From the cell containing the given text, extract its center point as [x, y] coordinate. 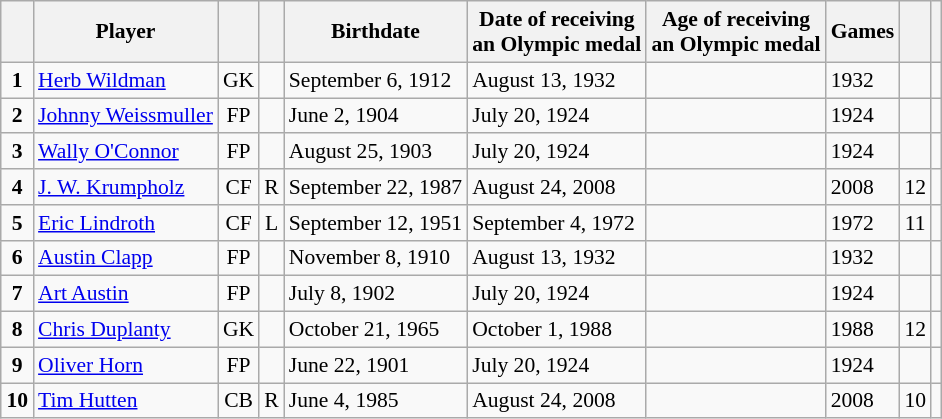
Wally O'Connor [126, 152]
CB [238, 401]
9 [17, 365]
8 [17, 330]
1988 [863, 330]
5 [17, 223]
Games [863, 32]
Johnny Weissmuller [126, 116]
October 21, 1965 [376, 330]
June 2, 1904 [376, 116]
1 [17, 80]
6 [17, 258]
Birthdate [376, 32]
J. W. Krumpholz [126, 187]
Age of receivingan Olympic medal [736, 32]
Eric Lindroth [126, 223]
2 [17, 116]
June 4, 1985 [376, 401]
Tim Hutten [126, 401]
Art Austin [126, 294]
November 8, 1910 [376, 258]
Austin Clapp [126, 258]
October 1, 1988 [556, 330]
September 4, 1972 [556, 223]
1972 [863, 223]
4 [17, 187]
L [272, 223]
June 22, 1901 [376, 365]
Herb Wildman [126, 80]
11 [915, 223]
July 8, 1902 [376, 294]
Oliver Horn [126, 365]
September 12, 1951 [376, 223]
3 [17, 152]
Date of receivingan Olympic medal [556, 32]
August 25, 1903 [376, 152]
7 [17, 294]
September 22, 1987 [376, 187]
Chris Duplanty [126, 330]
Player [126, 32]
September 6, 1912 [376, 80]
